Search for the cell housing the specified text and yield its (X, Y) center coordinate. 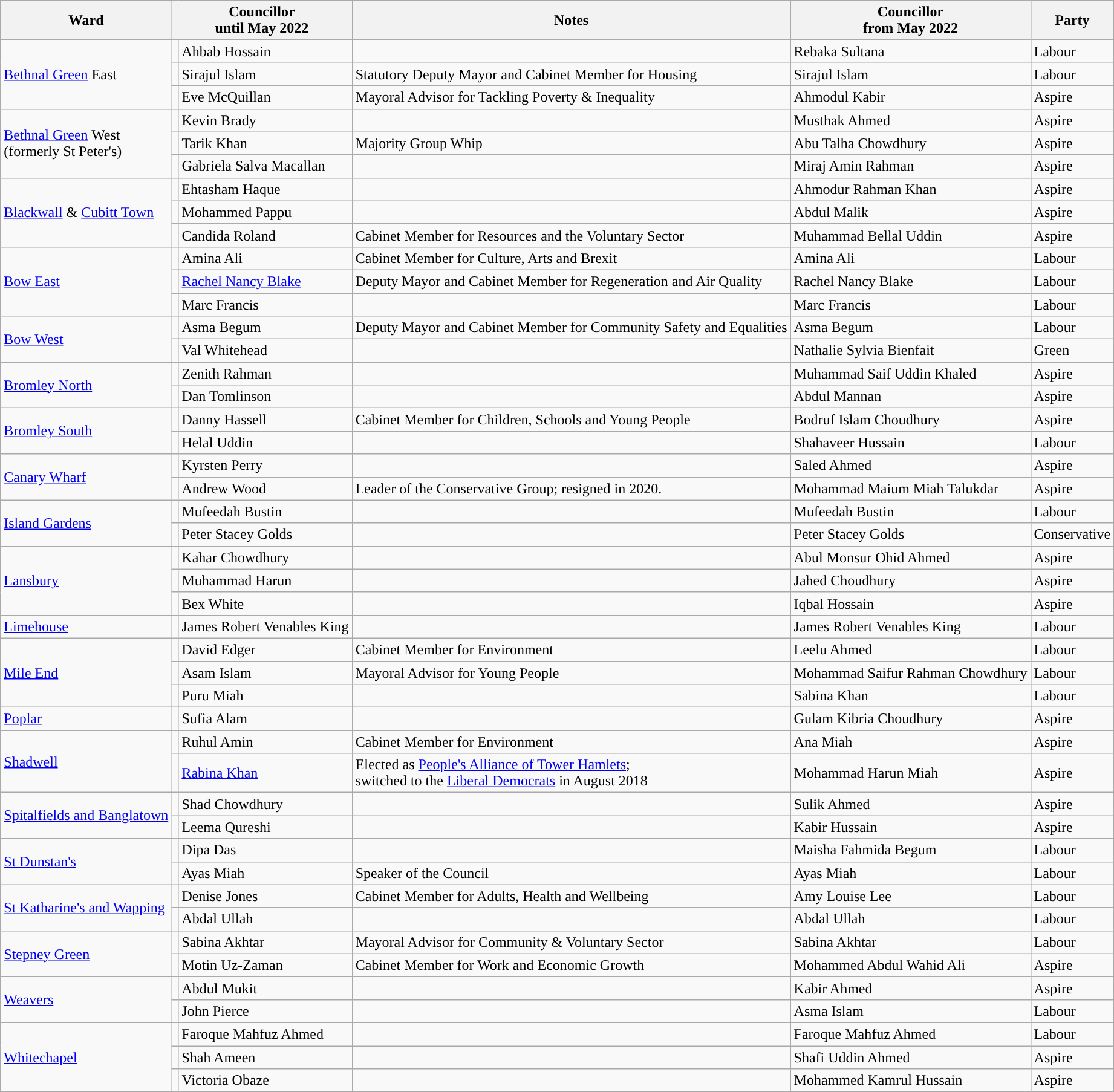
Sulik Ahmed (911, 804)
Stepney Green (86, 954)
Sabina Khan (911, 696)
St Katharine's and Wapping (86, 908)
Deputy Mayor and Cabinet Member for Regeneration and Air Quality (571, 281)
David Edger (265, 649)
Shadwell (86, 762)
Deputy Mayor and Cabinet Member for Community Safety and Equalities (571, 328)
Ahmodul Kabir (911, 97)
Puru Miah (265, 696)
Danny Hassell (265, 420)
Lansbury (86, 580)
Muhammad Bellal Uddin (911, 235)
Bethnal Green West(formerly St Peter's) (86, 143)
Poplar (86, 719)
Abu Talha Chowdhury (911, 143)
Elected as People's Alliance of Tower Hamlets; switched to the Liberal Democrats in August 2018 (571, 773)
Speaker of the Council (571, 873)
Blackwall & Cubitt Town (86, 212)
St Dunstan's (86, 862)
Gulam Kibria Choudhury (911, 719)
John Pierce (265, 1011)
Leema Qureshi (265, 827)
Councilloruntil May 2022 (262, 21)
Kahar Chowdhury (265, 557)
Mayoral Advisor for Community & Voluntary Sector (571, 942)
Mohammed Pappu (265, 212)
Mohammed Kamrul Hussain (911, 1081)
Kyrsten Perry (265, 466)
Nathalie Sylvia Bienfait (911, 351)
Notes (571, 21)
Eve McQuillan (265, 97)
Kabir Hussain (911, 827)
Bow East (86, 281)
Asam Islam (265, 673)
Party (1072, 21)
Bromley North (86, 385)
Bethnal Green East (86, 74)
Bromley South (86, 431)
Island Gardens (86, 523)
Ahmodur Rahman Khan (911, 189)
Cabinet Member for Adults, Health and Wellbeing (571, 896)
Abdul Malik (911, 212)
Ruhul Amin (265, 742)
Iqbal Hossain (911, 603)
Abdul Mannan (911, 397)
Mohammed Abdul Wahid Ali (911, 965)
Mayoral Advisor for Tackling Poverty & Inequality (571, 97)
Canary Wharf (86, 477)
Dipa Das (265, 850)
Whitechapel (86, 1057)
Bow West (86, 339)
Asma Islam (911, 1011)
Cabinet Member for Children, Schools and Young People (571, 420)
Amy Louise Lee (911, 896)
Muhammad Harun (265, 580)
Cabinet Member for Work and Economic Growth (571, 965)
Shafi Uddin Ahmed (911, 1058)
Cabinet Member for Resources and the Voluntary Sector (571, 235)
Ehtasham Haque (265, 189)
Leader of the Conservative Group; resigned in 2020. (571, 489)
Kabir Ahmed (911, 988)
Spitalfields and Banglatown (86, 816)
Mile End (86, 672)
Val Whitehead (265, 351)
Conservative (1072, 535)
Kevin Brady (265, 120)
Ahbab Hossain (265, 51)
Limehouse (86, 626)
Ana Miah (911, 742)
Maisha Fahmida Begum (911, 850)
Jahed Choudhury (911, 580)
Denise Jones (265, 896)
Shah Ameen (265, 1058)
Bodruf Islam Choudhury (911, 420)
Motin Uz-Zaman (265, 965)
Dan Tomlinson (265, 397)
Musthak Ahmed (911, 120)
Green (1072, 351)
Shad Chowdhury (265, 804)
Victoria Obaze (265, 1081)
Mayoral Advisor for Young People (571, 673)
Muhammad Saif Uddin Khaled (911, 374)
Bex White (265, 603)
Gabriela Salva Macallan (265, 166)
Mohammad Maium Miah Talukdar (911, 489)
Saled Ahmed (911, 466)
Mohammad Saifur Rahman Chowdhury (911, 673)
Mohammad Harun Miah (911, 773)
Abul Monsur Ohid Ahmed (911, 557)
Rebaka Sultana (911, 51)
Leelu Ahmed (911, 649)
Abdul Mukit (265, 988)
Statutory Deputy Mayor and Cabinet Member for Housing (571, 74)
Sufia Alam (265, 719)
Weavers (86, 999)
Tarik Khan (265, 143)
Shahaveer Hussain (911, 443)
Cabinet Member for Culture, Arts and Brexit (571, 258)
Ward (86, 21)
Councillorfrom May 2022 (911, 21)
Majority Group Whip (571, 143)
Helal Uddin (265, 443)
Candida Roland (265, 235)
Zenith Rahman (265, 374)
Andrew Wood (265, 489)
Rabina Khan (265, 773)
Miraj Amin Rahman (911, 166)
